Determine the (X, Y) coordinate at the center of the cell enclosing the given text.  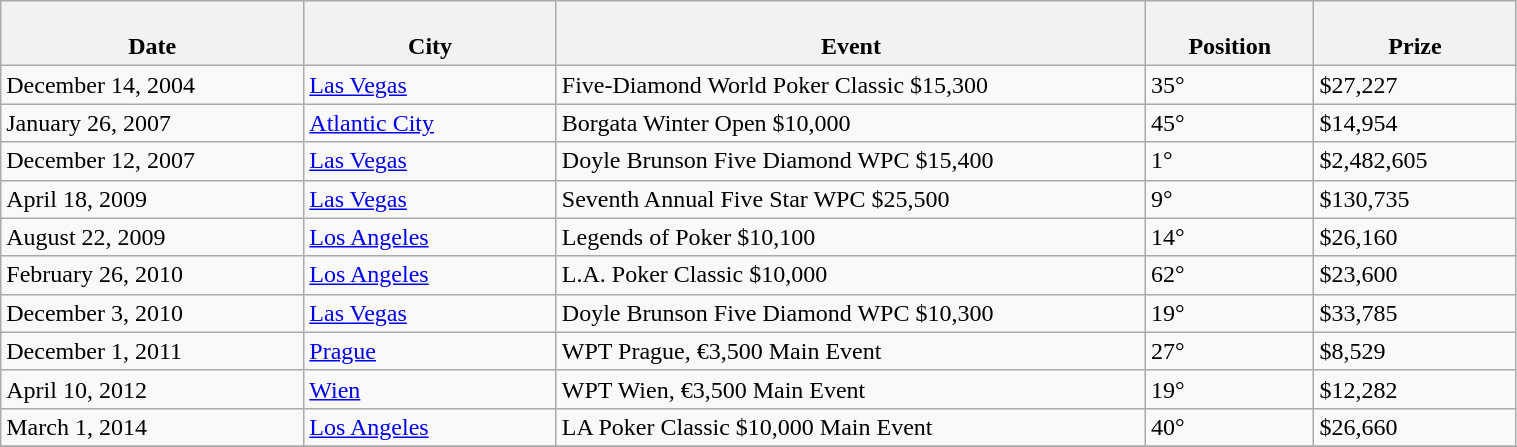
14° (1230, 237)
$26,160 (1415, 237)
December 12, 2007 (152, 161)
WPT Wien, €3,500 Main Event (850, 389)
February 26, 2010 (152, 275)
$130,735 (1415, 199)
January 26, 2007 (152, 123)
Seventh Annual Five Star WPC $25,500 (850, 199)
March 1, 2014 (152, 427)
Date (152, 34)
62° (1230, 275)
December 1, 2011 (152, 351)
40° (1230, 427)
$8,529 (1415, 351)
9° (1230, 199)
LA Poker Classic $10,000 Main Event (850, 427)
Wien (430, 389)
December 14, 2004 (152, 85)
City (430, 34)
Doyle Brunson Five Diamond WPC $15,400 (850, 161)
Legends of Poker $10,100 (850, 237)
1° (1230, 161)
$2,482,605 (1415, 161)
Doyle Brunson Five Diamond WPC $10,300 (850, 313)
WPT Prague, €3,500 Main Event (850, 351)
April 18, 2009 (152, 199)
$14,954 (1415, 123)
27° (1230, 351)
Position (1230, 34)
45° (1230, 123)
Borgata Winter Open $10,000 (850, 123)
December 3, 2010 (152, 313)
35° (1230, 85)
Prize (1415, 34)
April 10, 2012 (152, 389)
August 22, 2009 (152, 237)
$23,600 (1415, 275)
Atlantic City (430, 123)
Five-Diamond World Poker Classic $15,300 (850, 85)
Prague (430, 351)
L.A. Poker Classic $10,000 (850, 275)
Event (850, 34)
$33,785 (1415, 313)
$12,282 (1415, 389)
$27,227 (1415, 85)
$26,660 (1415, 427)
